Scan for the cell matching the given text and deliver its (X, Y) coordinate at center. 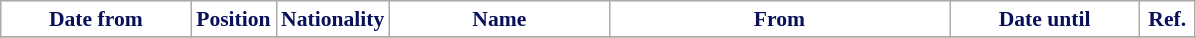
Position (234, 19)
Date until (1045, 19)
Name (499, 19)
Ref. (1168, 19)
Nationality (332, 19)
Date from (96, 19)
From (779, 19)
